Capture the cell that displays the provided text and extract its [X, Y] central coordinate. 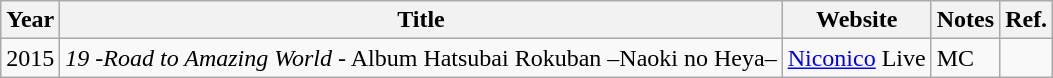
Title [421, 20]
MC [965, 58]
Niconico Live [856, 58]
2015 [30, 58]
19 -Road to Amazing World - Album Hatsubai Rokuban –Naoki no Heya– [421, 58]
Year [30, 20]
Ref. [1026, 20]
Website [856, 20]
Notes [965, 20]
